Locate the cell with the specified text and output its [x, y] center coordinate. 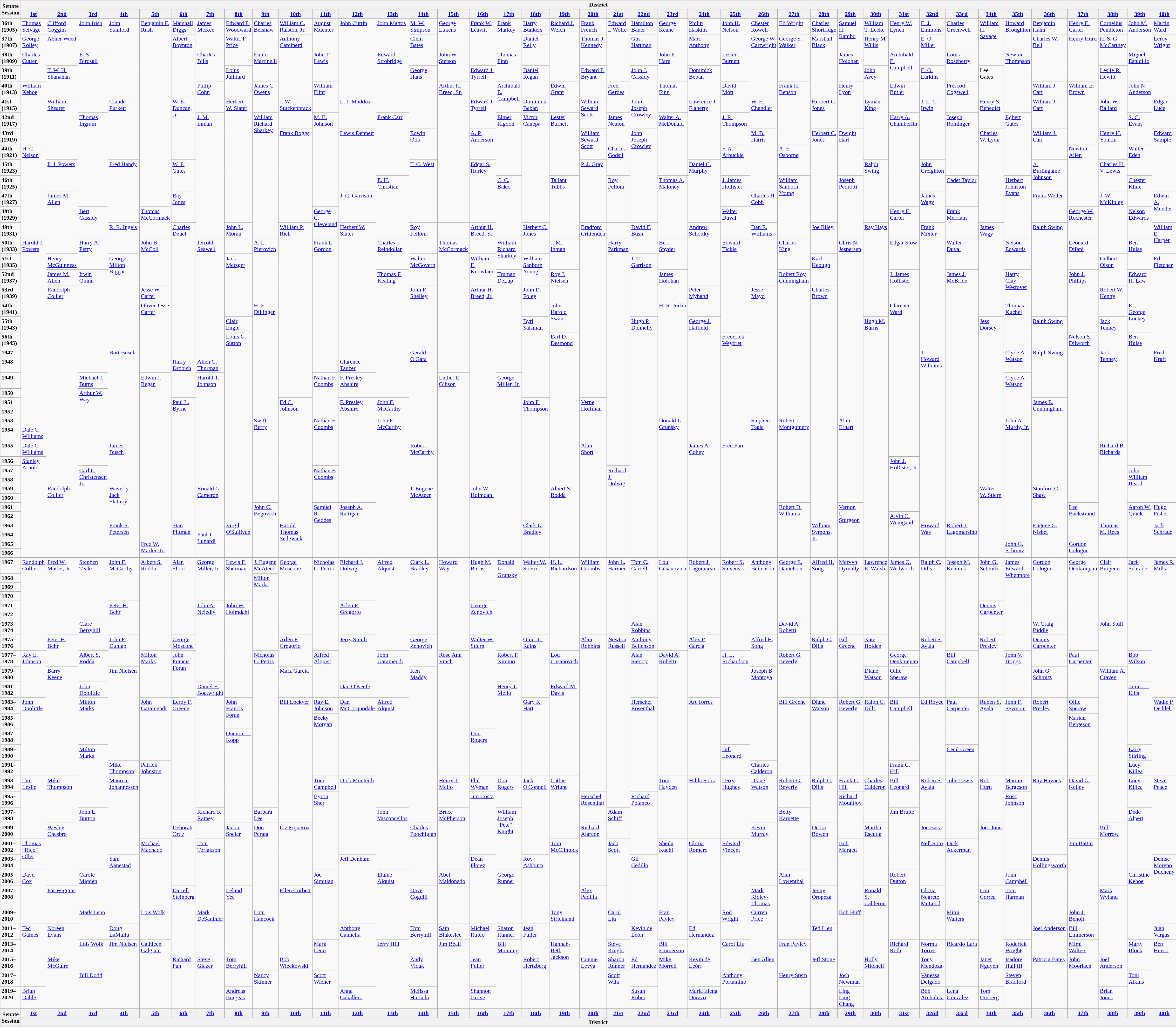
Kevin Murray [764, 854]
Frank Merriam [962, 223]
Ted Lieu [824, 939]
William Coombs [593, 596]
Nell Soto [932, 862]
49th (1931) [11, 230]
Cathie Wright [564, 807]
Connie Leyva [593, 982]
Tom Umberg [991, 997]
51st (1935) [11, 262]
John D. Foley [536, 301]
John William Beard [1140, 484]
1969 [11, 587]
Edward I. Wolfe [618, 50]
J. R. Thompson [735, 128]
Anthony Caminetti [295, 66]
F. J. Powers [62, 175]
46th (1925) [11, 183]
E. H. Christian [392, 207]
Pat Wiggins [62, 905]
James A. Cobey [704, 499]
Albert Boynton [184, 66]
Bill Dodd [93, 989]
Edward Vincent [735, 873]
Ronald S. Calderon [876, 920]
T. C. West [423, 191]
Henry S. Benedict [991, 113]
Tom Harman [1018, 912]
Lyman King [876, 128]
Dan E. Williams [764, 254]
Ennio Martinelli [265, 66]
Patricia Bates [1049, 982]
Larry Stirling [1140, 752]
2007–2008 [11, 897]
Frank Weller [1049, 207]
2003–2004 [11, 862]
Loni Hancock [265, 939]
John M. Anderson [1140, 34]
Holly Mitchell [876, 982]
Ben Allen [764, 982]
E. J. Emmons [932, 27]
1987–1988 [11, 737]
Robert Hertzberg [536, 982]
Joseph Rominger [962, 144]
Steve Peace [1164, 815]
Ken Maddy [423, 744]
Anna Caballero [357, 997]
Richard Polanco [644, 823]
Benjamin F. Rush [155, 113]
Earl D. Desmond [564, 408]
Charles Deuel [184, 290]
Edwin Butler [904, 97]
1954 [11, 433]
Louis Juilliard [238, 81]
Culbert Olson [1113, 270]
Louis G. Sutton [238, 426]
52nd (1937) [11, 277]
Harry Clay Westover [1018, 285]
1955 [11, 449]
2011–2012 [11, 932]
William Shearer [62, 128]
Joe Dunn [991, 854]
50th (1933) [11, 246]
Nancy Skinner [265, 989]
36th (1905) [11, 27]
Curren Price [764, 932]
Cecil Green [962, 760]
Mark DeSaulnier [210, 932]
1966 [11, 553]
Steven Bradford [1018, 989]
Lawrence E. Walsh [876, 596]
Marty Block [1140, 955]
Shannon Grove [483, 997]
Frank L. Gordon [326, 306]
John Stull [1113, 643]
Cathleen Galgiani [155, 974]
Philip Cohn [210, 97]
Frederick Weybret [735, 387]
Nelson S. Dilworth [1083, 417]
1951 [11, 402]
H. S. G. McCartney [1113, 50]
Jim Battin [1083, 873]
Gil Cedillo [644, 889]
Ricardo Lara [962, 963]
S. C. Evans [1140, 128]
Harold Thomas Sedgwick [295, 539]
C. C. Baker [509, 207]
Harry A. Chamberlin [904, 160]
John F. Shelley [423, 317]
Dave Cogdill [423, 905]
Ray Haynes [1049, 815]
Gloria Negrete McLeod [932, 912]
2015–2016 [11, 963]
R. R. Ingels [124, 238]
Leroy Wright [1164, 66]
1961 [11, 507]
Hugh P. Donnelly [644, 437]
Samuel R. Geddes [326, 530]
Edwin J. Regan [155, 456]
Liz Figueroa [295, 854]
James Busch [124, 462]
Walter F. Price [238, 50]
Daniel Reily [536, 50]
Bradford Crittenden [593, 310]
John T. Lewis [326, 66]
41st (1915) [11, 105]
Frank Carr [392, 144]
Edwin Grant [564, 97]
1949 [11, 380]
August Muenter [326, 34]
John Moorlach [1083, 982]
1965 [11, 544]
1972 [11, 615]
Edward Tickle [735, 285]
Tom Torlakson [210, 873]
Charles Bills [210, 66]
Verne Hoffman [593, 419]
Elmer Rigdon [509, 144]
Burt Busch [124, 394]
Marc Anthony [704, 50]
Dan McCorquodale [357, 737]
John J. Benoit [1083, 916]
Toni Atkins [1140, 989]
1975–1976 [11, 643]
Wadie P. Deddeh [1164, 737]
Steve Knight [618, 947]
Jerry Hill [392, 974]
38th (1909) [11, 58]
Richard K. Rainey [210, 823]
Edward Sample [1164, 160]
Marz Garcia [295, 682]
Jim Beall [453, 974]
Peter Myhand [704, 301]
Mervyn Dymally [850, 596]
1999–2000 [11, 831]
Betty Karnette [794, 839]
1993–1994 [11, 784]
45th (1923) [11, 167]
Harold J. Powers [34, 332]
Dick Monteith [357, 815]
Dwight Hart [850, 152]
Joe Simitian [326, 905]
1995–1996 [11, 799]
L. J. Maddux [357, 113]
Tallant Tubbs [564, 207]
John N. Anderson [1140, 97]
John Stanford [124, 58]
Maria Elena Durazo [704, 997]
Dean Florez [483, 889]
Robert D. Williams [794, 530]
Gerald O'Gara [423, 394]
John L. Harmer [618, 596]
Chris N. Jespersen [850, 327]
Lee Gates [991, 81]
Bob Archuleta [932, 997]
Clem Bates [423, 50]
Jerry Smith [357, 658]
Steve Glazer [210, 982]
Frank S. Petersen [124, 539]
M. B. Harris [764, 160]
John H. Nelson [735, 34]
Clarence Tauzer [357, 365]
Noreen Evans [62, 939]
Joseph A. Rattigan [357, 530]
1967 [11, 565]
Charles King [794, 254]
Gary K. Hart [536, 737]
Henry McGuinness [62, 262]
Mike Morrell [673, 982]
Mike McGuire [62, 982]
Frank Boggs [295, 175]
Edward F. Woodward [238, 27]
2013–2014 [11, 947]
Michael Rubio [483, 939]
Jerrold Seawell [210, 298]
J. W. McKinley [1113, 223]
Robert W. Kenny [1113, 301]
Virgil O'Sullivan [238, 539]
Clifford Coggins [62, 27]
Carl L. Christensen Jr. [93, 512]
Rose Ann Vuich [453, 713]
Alvin C. Weingand [904, 534]
Jesse Mayo [764, 351]
William F. Knowland [483, 270]
Michael Machado [155, 873]
Richard Alarcon [593, 854]
1985–1986 [11, 721]
William T. Leeke [876, 27]
John Harold Swan [564, 317]
Edgar Luce [1164, 113]
Tom C. Carrell [644, 588]
Bill Lockyer [295, 760]
Lewis Dennett [357, 160]
H. R. Judah [673, 358]
Charles Poochigian [423, 854]
Tom McClintock [564, 873]
Bruce McPherson [453, 839]
Ed C. Johnson [295, 459]
Allen G. Thurman [210, 365]
Doug LaMalfa [124, 932]
Robert McCarthy [423, 462]
Alan Sieroty [644, 674]
Maurice Johannessen [124, 815]
Roy J. Nielsen [564, 285]
Ross Johnson [1018, 831]
Jim Costa [483, 823]
Fred Farr [735, 499]
Cadet Taylor [962, 191]
John V. Briggs [1018, 674]
Lawrence J. Flaherty [704, 128]
W. E. Duncan, Jr. [184, 128]
Harry Drobish [184, 377]
William A. Craven [1113, 744]
Edward M. Davis [564, 729]
John Campbell [1018, 878]
Thomas "Rico" Oller [34, 854]
David G. Kelley [1083, 807]
Chester Rowell [764, 27]
Phil Wyman [483, 784]
Richard Roth [904, 974]
Henry W. Lynch [904, 34]
Miguel Estudillo [1140, 66]
Charles Cutten [34, 66]
John Avey [876, 81]
A. Burlingame Johnson [1049, 175]
55th (1943) [11, 324]
William Flint [326, 97]
Brian Jones [1113, 997]
Howard Broughton [1018, 34]
Marshall Diggs [184, 27]
William Kehoe [34, 113]
Dennis Hollingsworth [1049, 889]
Louis Roseberry [962, 66]
Irwin Quinn [93, 321]
Tom Campbell [326, 784]
Stanley Arnold [34, 507]
Tony Mendoza [932, 963]
1973–1974 [11, 627]
Bob Wieckowski [295, 982]
John Vasconcellos [392, 839]
Jack Metzger [238, 285]
Charles Brown [824, 403]
Egbert Gates [1018, 144]
M. B. Johnson [326, 160]
Martha Escutia [876, 854]
2017–2018 [11, 978]
John Creighton [932, 175]
Bill Morrow [1113, 854]
Don Perata [265, 865]
Daniel C. Murphy [704, 191]
2001–2002 [11, 847]
1989–1990 [11, 752]
Newton Allen [1083, 175]
Ling Ling Chang [850, 997]
Lena Gonzalez [962, 997]
Robert Roy Cunningham [794, 343]
Mark Wyland [1113, 920]
54th (1941) [11, 309]
Abner Weed [62, 50]
Sam Blakeslee [453, 932]
1960 [11, 498]
David F. Bush [644, 238]
Isadore Hall III [1018, 963]
J. L. C. Irwin [932, 128]
Becky Morgan [326, 744]
Ted Gaines [34, 955]
1958 [11, 480]
Prescott Cogswell [962, 97]
Charles W. Bell [1049, 58]
Robert I. Montgomery [794, 459]
James Q. Wedworth [904, 604]
John Irish [93, 34]
39th (1911) [11, 73]
Thomas A. Maloney [673, 207]
Henry Lyon [850, 105]
Scott Wiener [326, 989]
Daniel E. Boatwright [210, 744]
Ben Hueso [1164, 974]
Sam Aanestad [124, 889]
Daniel Regan [536, 81]
William E. Brown [1083, 113]
1959 [11, 489]
42nd (1917) [11, 121]
1957 [11, 470]
Harry Bunkers [536, 27]
Ray Jones [184, 207]
1968 [11, 578]
John W. Stetson [453, 66]
John F. Seymour [1018, 737]
1948 [11, 365]
Ronald G. Cameron [210, 507]
James Edward Whetmore [1018, 604]
Juan Vargas [1164, 932]
T. W. H. Shanahan [62, 81]
David Mott [735, 97]
1970 [11, 596]
A. P. Anderson [483, 144]
Benjamin Hahn [1049, 27]
Ray Hays [876, 270]
George Lukens [453, 34]
Carole Migden [93, 889]
W. F. Gates [184, 175]
Harold T. Johnson [210, 428]
Richard B. Richards [1113, 481]
1997–1998 [11, 815]
Byron Sher [326, 831]
Alex P. Garcia [704, 666]
Edgar Stow [904, 254]
Ellen Corbett [295, 920]
John C. Begovich [265, 530]
Josh Newman [850, 978]
Deborah Ortiz [184, 854]
Michael J. Burns [93, 380]
43rd (1919) [11, 136]
Karl Keough [824, 270]
H. E. Dillinger [265, 358]
Walter Eden [1140, 160]
Charles Greenwell [962, 34]
Brian Dahle [34, 997]
Marshall Black [824, 66]
Hamilton Bauer [644, 27]
1964 [11, 534]
J. W. Stuckenbrack [295, 113]
F. A. Arbuckle [735, 160]
Frank Mixter [932, 285]
1950 [11, 393]
Robert P. Nimmo [509, 666]
Robert S. Stevens [735, 604]
Roy Ashburn [536, 889]
Edward Strobridge [392, 81]
John J. Cassidy [644, 81]
Jeff Stone [824, 982]
George J. Hatfield [704, 379]
Aaron W. Quick [1140, 530]
Alan Lowenthal [794, 905]
Christine Kehoe [1140, 905]
1981–1982 [11, 689]
Henry Stern [794, 989]
Chester Kline [1140, 191]
Anthony Portantino [735, 989]
John Mattos [392, 34]
William P. Rich [295, 310]
John A. Nejedly [210, 641]
1947 [11, 352]
1956 [11, 461]
Roderick Wright [1018, 947]
1971 [11, 605]
Victor Canepa [536, 167]
Hilda Solis [704, 807]
53rd (1939) [11, 293]
Claude Purkett [124, 128]
Elaine Alquist [392, 905]
1979–1980 [11, 674]
56th (1945) [11, 340]
H. C. Nelson [34, 191]
Leslie R. Hewitt [1113, 81]
Paul J. Lunardi [210, 544]
Thomas J. Kennedy [593, 50]
44th (1921) [11, 152]
Samuel H. Rambo [850, 34]
Henry M. Willis [876, 50]
Gloria Romero [704, 881]
Arthur W. Way [93, 427]
Joe Riley [824, 238]
Patrick Johnston [155, 799]
John F. Thompson [536, 459]
Anthony Cannella [357, 955]
Oliver Jesse Carter [155, 337]
Dave Cox [34, 897]
Charles Shortridge [824, 27]
2005–2006 [11, 878]
James J. McBride [962, 395]
A. E. Osborne [794, 160]
1963 [11, 525]
George Milton Biggar [124, 301]
Vanessa Delgado [932, 978]
George Runner [509, 897]
Leroy F. Greene [184, 760]
Clare Berryhill [93, 635]
John L. Burton [93, 839]
Arthur H. Breed, Jr. [483, 385]
Susan Rubio [644, 997]
Bert Snyder [673, 254]
Eugene G. Nisbet [1049, 539]
E. S. Birdsall [93, 81]
Cornelius Pendleton [1113, 27]
William Joseph "Pete" Knight [509, 839]
2009–2010 [11, 916]
George W. Rochester [1083, 223]
37th (1907) [11, 42]
Vernon L. Sturgeon [850, 530]
Walter A. McDonald [673, 144]
Norma Torres [932, 947]
Art Torres [704, 737]
Richard Pan [184, 982]
Bill Monning [509, 974]
Rob Hurtt [991, 799]
John Lewis [962, 807]
Jess Dorsey [991, 400]
J. Howard Williams [932, 434]
Eli Wright [794, 27]
John J. Hollister, Jr. [904, 484]
Ed Fletcher [1164, 301]
Joseph M. Kennick [962, 604]
Clarence Ward [904, 379]
Terry Hughes [735, 807]
Leonard Difani [1083, 254]
Alex Padilla [593, 920]
Swift Berry [265, 459]
Byrl Salsman [536, 357]
Adam Schiff [618, 823]
Gus Hartman [644, 50]
Charles Reindollar [392, 254]
Alan Erhart [850, 459]
E. O. Larkins [932, 81]
Janet Nguyen [991, 971]
Henry H. Yonkin [1113, 144]
Quentin L. Kopp [238, 776]
John L. Moran [238, 238]
Henry Hurd [1083, 58]
Melissa Hurtado [423, 997]
Barry Keene [62, 721]
Andy Vidak [423, 971]
Charles H. Cobb [764, 207]
Edgar S. Hurley [483, 191]
Wesley Chesbro [62, 854]
Charles W. Lyon [991, 175]
Joe Baca [932, 831]
William C. Ralston, Jr. [295, 27]
Omer L. Rains [536, 666]
Lewis F. Sherman [238, 579]
Stanford C. Shaw [1049, 502]
Richard Mountjoy [850, 815]
1953 [11, 421]
Harry Parkman [618, 352]
Frank W. Leavitt [483, 42]
Joseph Pedrotti [850, 207]
Lee Backstrand [1083, 521]
Herbert Johnston Evans [1018, 207]
James E. Cunningham [1049, 441]
Thomas Kuchel [1018, 324]
Edwin Otis [423, 144]
Nate Holden [876, 650]
Edward H. Law [1140, 285]
Tony Strickland [564, 924]
1983–1984 [11, 705]
Debra Bowen [824, 854]
Jack Scott [618, 873]
Luther E. Gibson [453, 465]
Rod Wright [735, 924]
James R. Mills [1164, 627]
Frank Markey [509, 34]
Philip Haskins [704, 27]
W. F. Chandler [764, 113]
E. O. Miller [932, 50]
William H. Savage [991, 42]
Jesse W. Carter [155, 293]
George S. Walker [794, 58]
Newton Russell [618, 721]
Denise Moreno Ducheny [1164, 889]
Clair Engle [238, 324]
George Hans [423, 97]
Charles Belshaw [265, 34]
40th (1913) [11, 89]
John Curtin [357, 58]
Tom Hayden [673, 807]
Jack O'Connell [536, 815]
Dede Alpert [1140, 839]
Edward F. Bryant [593, 81]
Sheila Kuehl [673, 873]
Hannah-Beth Jackson [564, 974]
Newton Thompson [1018, 81]
Jim Brulte [904, 839]
Bob Margett [850, 873]
48th (1929) [11, 215]
Charles H. V. Lewis [1113, 175]
1991–1992 [11, 768]
Frank French [593, 27]
Fred Gerdes [618, 97]
47th (1927) [11, 199]
John F. Dunlap [124, 650]
Dan O'Keefe [357, 689]
M. W. Simpson [423, 27]
P. J. Gray [593, 191]
George E. Danielson [794, 588]
Clair Burgener [1113, 588]
1952 [11, 412]
Tim Leslie [34, 807]
Mark Ridley-Thomas [764, 897]
Joseph B. Montoya [764, 713]
William Symons, Jr. [824, 539]
Jenny Oropeza [824, 905]
Barbara Lee [265, 815]
John A. Murdy, Jr. [1018, 478]
Andreas Borgeas [238, 997]
Robert Dutton [904, 905]
Richard J. Welch [564, 50]
Hugo Fisher [1164, 512]
Ed Royce [932, 737]
Thomas F. Keating [392, 334]
George Keane [673, 34]
Fred Kraft [1164, 425]
1962 [11, 516]
Dick Ackerman [962, 873]
Martin Ward [1164, 27]
James L. Ellis [1140, 713]
1977–1978 [11, 658]
Paul L. Byrne [184, 459]
Charles Godsil [618, 160]
John B. McColl [155, 262]
George W. Cartwright [764, 66]
Waverly Jack Slattery [124, 502]
E. George Luckey [1140, 317]
Leland Yee [238, 920]
Fred Handy [124, 191]
John J. Phillips [1083, 301]
William E. Harper [1164, 238]
James C. Owens [265, 97]
Walter McGovern [423, 270]
Abel Maldonado [453, 897]
Darrell Steinberg [184, 920]
Harry A. Perry [93, 254]
James Nealon [618, 128]
Scott Wilk [618, 989]
2019–2020 [11, 997]
Jeff Denham [357, 889]
John P. Hare [673, 66]
Bob Huff [850, 939]
Lou Correa [991, 920]
George C. Cleveland [326, 223]
W. Craig Biddle [1049, 627]
Thomas Ingram [93, 160]
Andrew Schottky [704, 254]
Thomas Selvage [34, 27]
Truman DeLap [509, 321]
John W. Ballard [1113, 113]
Bob Wilson [1140, 666]
Edwin A. Mueller [1164, 207]
Thomas M. Rees [1113, 539]
Bert Cassidy [93, 223]
George Rolley [34, 42]
Jackie Speier [238, 854]
A. L. Pierovich [265, 270]
Frank H. Benson [794, 113]
James McKee [210, 34]
Stan Pittman [184, 539]
